From the cell containing the given text, extract its center point as [X, Y] coordinate. 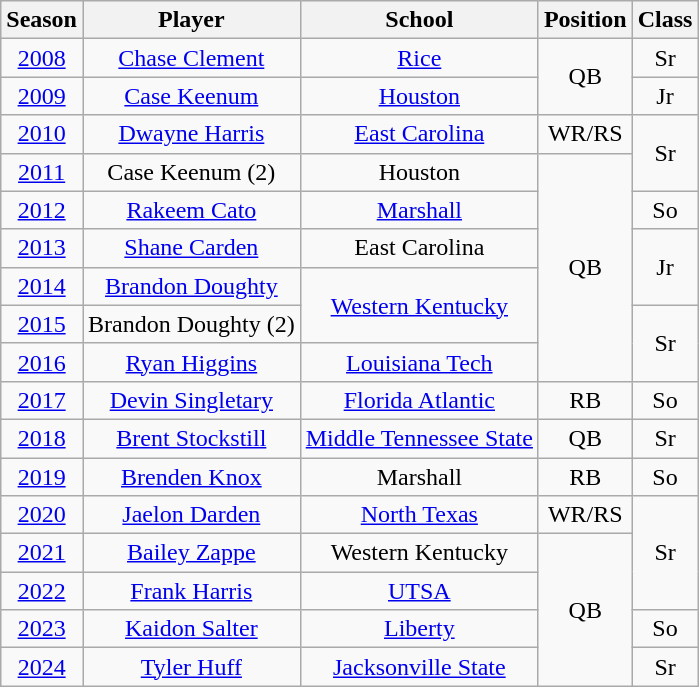
2024 [42, 667]
2011 [42, 172]
Frank Harris [191, 591]
Case Keenum (2) [191, 172]
Brenden Knox [191, 477]
2014 [42, 286]
2022 [42, 591]
2012 [42, 210]
2013 [42, 248]
Ryan Higgins [191, 362]
2017 [42, 400]
Liberty [419, 629]
2018 [42, 438]
Tyler Huff [191, 667]
Rakeem Cato [191, 210]
Brent Stockstill [191, 438]
Devin Singletary [191, 400]
Bailey Zappe [191, 553]
Case Keenum [191, 96]
Middle Tennessee State [419, 438]
2019 [42, 477]
2023 [42, 629]
Kaidon Salter [191, 629]
Brandon Doughty [191, 286]
2016 [42, 362]
2010 [42, 134]
Position [585, 20]
Brandon Doughty (2) [191, 324]
Class [665, 20]
Player [191, 20]
UTSA [419, 591]
Jaelon Darden [191, 515]
2021 [42, 553]
2008 [42, 58]
Rice [419, 58]
2020 [42, 515]
School [419, 20]
2015 [42, 324]
Florida Atlantic [419, 400]
North Texas [419, 515]
Dwayne Harris [191, 134]
Louisiana Tech [419, 362]
Jacksonville State [419, 667]
Season [42, 20]
2009 [42, 96]
Shane Carden [191, 248]
Chase Clement [191, 58]
